Locate the cell with the specified text and output its (x, y) center coordinate. 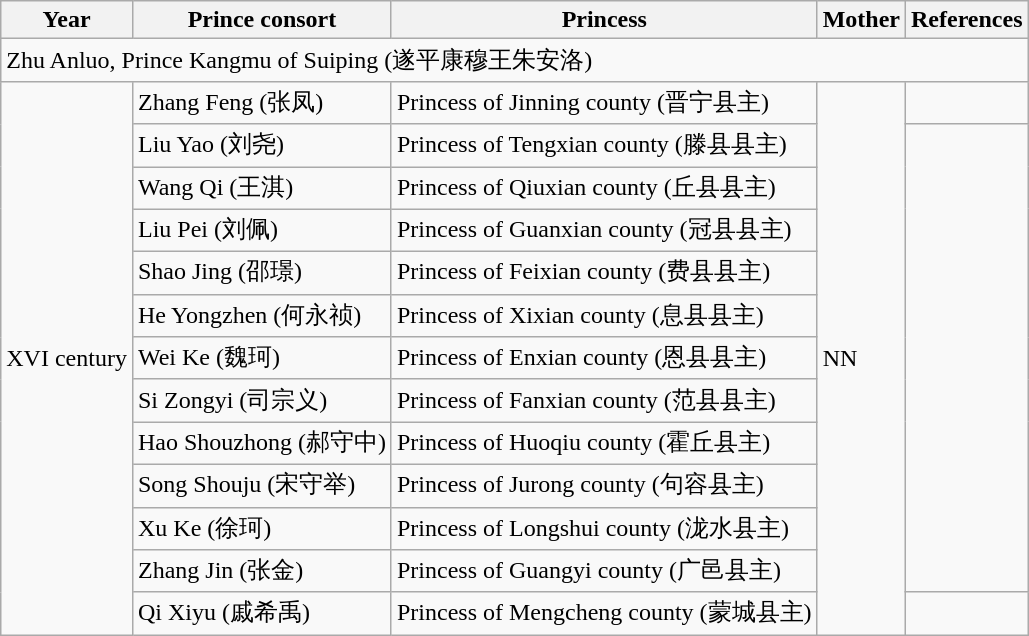
Zhang Feng (张凤) (262, 102)
Song Shouju (宋守举) (262, 486)
Princess of Enxian county (恩县县主) (604, 358)
Shao Jing (邵璟) (262, 274)
Mother (861, 20)
Princess of Jurong county (句容县主) (604, 486)
Si Zongyi (司宗义) (262, 400)
Liu Pei (刘佩) (262, 230)
Liu Yao (刘尧) (262, 146)
Princess of Xixian county (息县县主) (604, 316)
Qi Xiyu (戚希禹) (262, 614)
Xu Ke (徐珂) (262, 528)
Princess (604, 20)
Princess of Guangyi county (广邑县主) (604, 572)
Wang Qi (王淇) (262, 188)
Princess of Tengxian county (滕县县主) (604, 146)
He Yongzhen (何永祯) (262, 316)
References (966, 20)
Princess of Mengcheng county (蒙城县主) (604, 614)
Princess of Guanxian county (冠县县主) (604, 230)
XVI century (67, 358)
Prince consort (262, 20)
Year (67, 20)
Princess of Jinning county (晋宁县主) (604, 102)
NN (861, 358)
Wei Ke (魏珂) (262, 358)
Zhang Jin (张金) (262, 572)
Princess of Fanxian county (范县县主) (604, 400)
Princess of Feixian county (费县县主) (604, 274)
Hao Shouzhong (郝守中) (262, 444)
Princess of Huoqiu county (霍丘县主) (604, 444)
Zhu Anluo, Prince Kangmu of Suiping (遂平康穆王朱安洛) (514, 60)
Princess of Qiuxian county (丘县县主) (604, 188)
Princess of Longshui county (泷水县主) (604, 528)
